Return the [x, y] coordinate for the center point of the cell that contains the specified text.  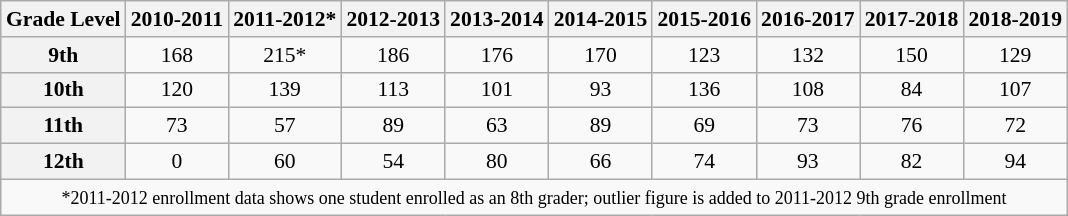
Grade Level [64, 19]
215* [284, 54]
176 [497, 54]
139 [284, 90]
66 [601, 161]
60 [284, 161]
2014-2015 [601, 19]
76 [912, 126]
84 [912, 90]
2012-2013 [393, 19]
123 [704, 54]
2018-2019 [1015, 19]
10th [64, 90]
12th [64, 161]
108 [808, 90]
168 [177, 54]
150 [912, 54]
63 [497, 126]
101 [497, 90]
186 [393, 54]
2010-2011 [177, 19]
132 [808, 54]
72 [1015, 126]
11th [64, 126]
2017-2018 [912, 19]
74 [704, 161]
0 [177, 161]
54 [393, 161]
2016-2017 [808, 19]
107 [1015, 90]
120 [177, 90]
82 [912, 161]
2011-2012* [284, 19]
170 [601, 54]
57 [284, 126]
*2011-2012 enrollment data shows one student enrolled as an 8th grader; outlier figure is added to 2011-2012 9th grade enrollment [534, 197]
2015-2016 [704, 19]
129 [1015, 54]
9th [64, 54]
136 [704, 90]
113 [393, 90]
94 [1015, 161]
2013-2014 [497, 19]
80 [497, 161]
69 [704, 126]
